Locate the cell with the specified text and output its [x, y] center coordinate. 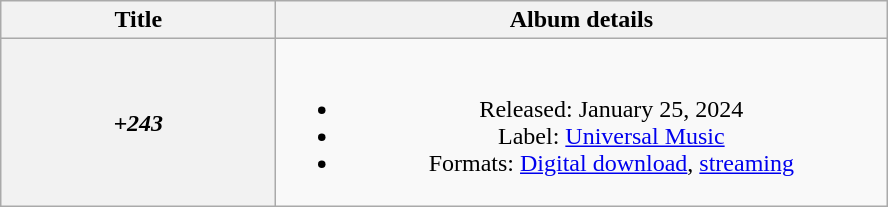
Title [138, 20]
+243 [138, 122]
Album details [582, 20]
Released: January 25, 2024Label: Universal MusicFormats: Digital download, streaming [582, 122]
